Provide the [x, y] coordinate of the cell's center where the given text is located.  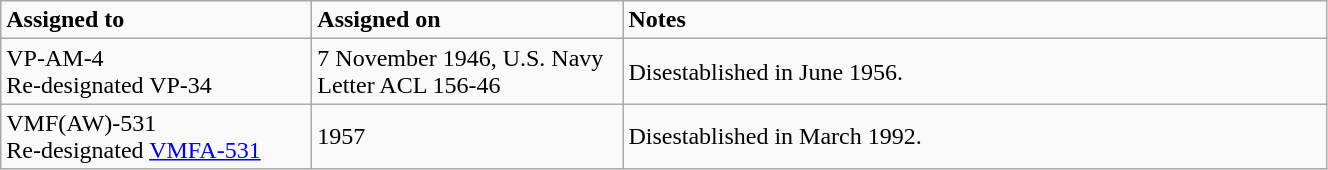
Disestablished in June 1956. [975, 72]
VP-AM-4Re-designated VP-34 [156, 72]
Assigned on [468, 20]
7 November 1946, U.S. Navy Letter ACL 156-46 [468, 72]
VMF(AW)-531Re-designated VMFA-531 [156, 136]
Disestablished in March 1992. [975, 136]
Notes [975, 20]
Assigned to [156, 20]
1957 [468, 136]
